From the cell containing the given text, extract its center point as (X, Y) coordinate. 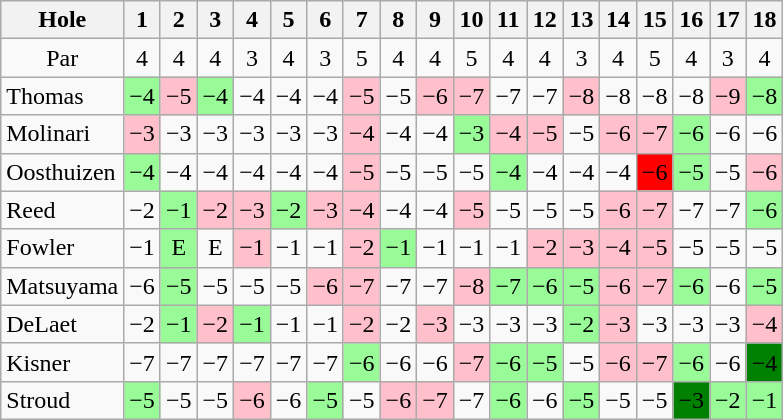
Reed (62, 210)
8 (398, 20)
6 (326, 20)
Par (62, 58)
Thomas (62, 96)
Fowler (62, 248)
14 (618, 20)
−9 (728, 96)
12 (544, 20)
9 (436, 20)
17 (728, 20)
DeLaet (62, 324)
Kisner (62, 362)
Matsuyama (62, 286)
Molinari (62, 134)
Stroud (62, 400)
15 (654, 20)
7 (362, 20)
16 (692, 20)
18 (764, 20)
1 (142, 20)
Hole (62, 20)
11 (508, 20)
Oosthuizen (62, 172)
13 (582, 20)
10 (472, 20)
2 (178, 20)
